Identify which cell holds the provided text, then report its (X, Y) central coordinate. 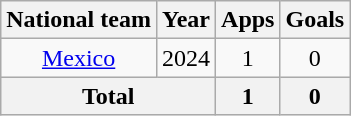
Goals (315, 20)
2024 (186, 58)
National team (79, 20)
Mexico (79, 58)
Total (108, 96)
Apps (248, 20)
Year (186, 20)
